Pinpoint the cell where the given text exists, returning its (X, Y) midpoint coordinate. 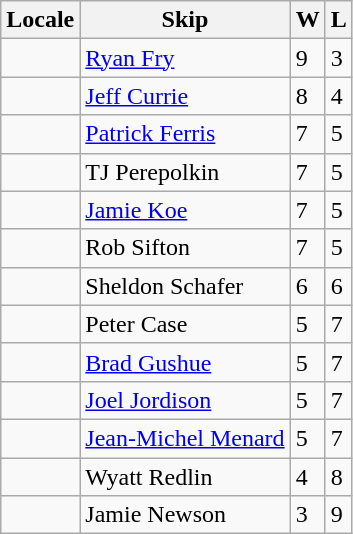
Skip (185, 20)
Wyatt Redlin (185, 477)
Ryan Fry (185, 58)
Patrick Ferris (185, 134)
TJ Perepolkin (185, 172)
Rob Sifton (185, 248)
Brad Gushue (185, 362)
Jamie Newson (185, 515)
L (338, 20)
Jean-Michel Menard (185, 438)
Locale (40, 20)
Peter Case (185, 324)
Jamie Koe (185, 210)
Sheldon Schafer (185, 286)
Jeff Currie (185, 96)
W (308, 20)
Joel Jordison (185, 400)
